Find where the given text appears and provide that cell's center as (X, Y) coordinate. 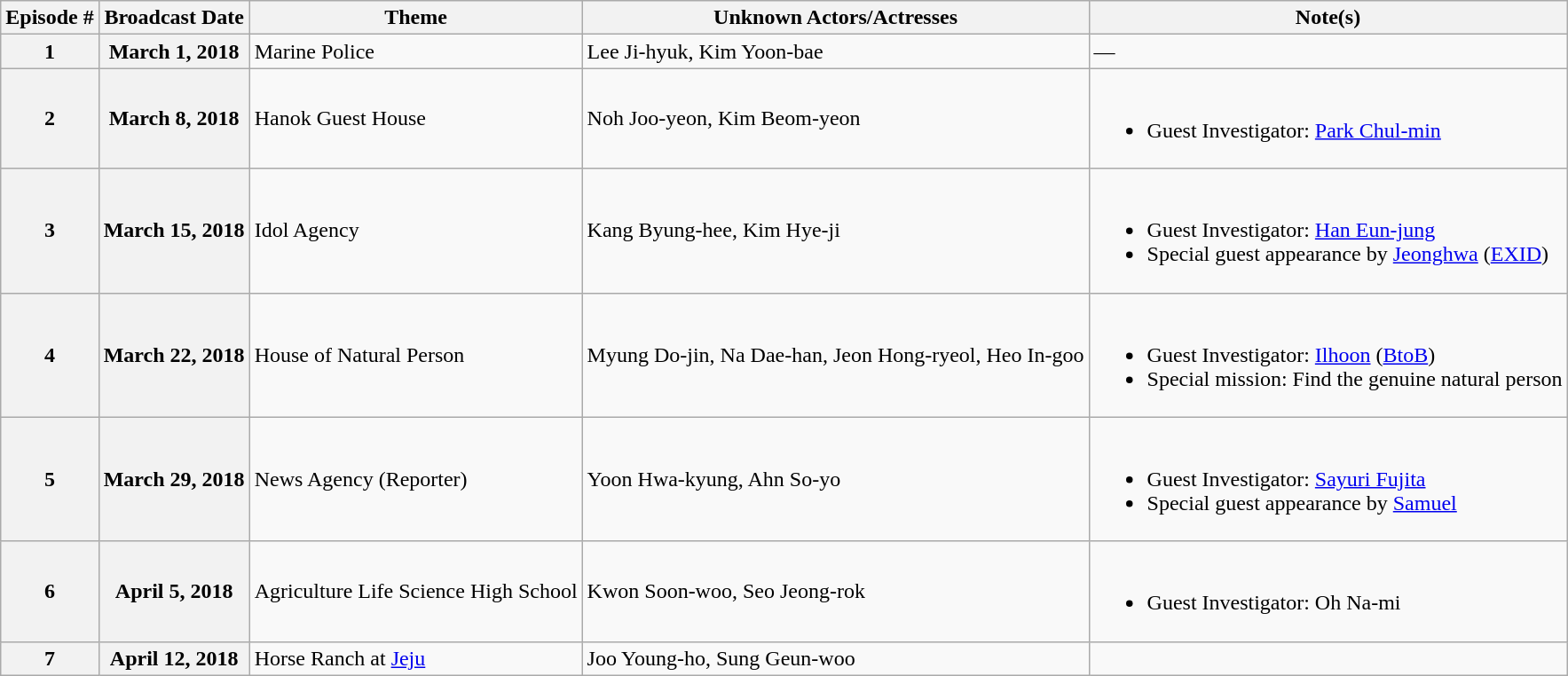
Yoon Hwa-kyung, Ahn So-yo (836, 479)
March 29, 2018 (174, 479)
Myung Do-jin, Na Dae-han, Jeon Hong-ryeol, Heo In-goo (836, 355)
Hanok Guest House (415, 119)
House of Natural Person (415, 355)
Marine Police (415, 51)
Guest Investigator: Ilhoon (BtoB)Special mission: Find the genuine natural person (1328, 355)
News Agency (Reporter) (415, 479)
Horse Ranch at Jeju (415, 658)
April 5, 2018 (174, 591)
Guest Investigator: Sayuri FujitaSpecial guest appearance by Samuel (1328, 479)
2 (50, 119)
4 (50, 355)
3 (50, 231)
March 1, 2018 (174, 51)
Guest Investigator: Park Chul-min (1328, 119)
April 12, 2018 (174, 658)
7 (50, 658)
Guest Investigator: Han Eun-jungSpecial guest appearance by Jeonghwa (EXID) (1328, 231)
Broadcast Date (174, 18)
Kang Byung-hee, Kim Hye-ji (836, 231)
Lee Ji-hyuk, Kim Yoon-bae (836, 51)
Noh Joo-yeon, Kim Beom-yeon (836, 119)
March 22, 2018 (174, 355)
Theme (415, 18)
Unknown Actors/Actresses (836, 18)
6 (50, 591)
March 15, 2018 (174, 231)
Guest Investigator: Oh Na-mi (1328, 591)
Note(s) (1328, 18)
Kwon Soon-woo, Seo Jeong-rok (836, 591)
Agriculture Life Science High School (415, 591)
Episode # (50, 18)
March 8, 2018 (174, 119)
Idol Agency (415, 231)
Joo Young-ho, Sung Geun-woo (836, 658)
5 (50, 479)
— (1328, 51)
1 (50, 51)
